Determine the (x, y) coordinate at the center of the cell enclosing the given text.  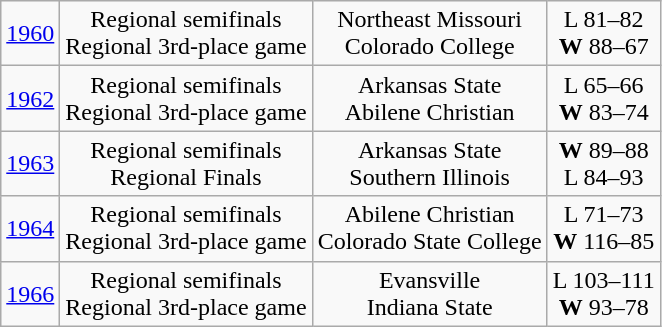
1962 (30, 98)
1966 (30, 294)
Arkansas StateAbilene Christian (430, 98)
Arkansas StateSouthern Illinois (430, 164)
EvansvilleIndiana State (430, 294)
L 81–82W 88–67 (604, 34)
L 65–66W 83–74 (604, 98)
L 103–111W 93–78 (604, 294)
Regional semifinalsRegional Finals (186, 164)
L 71–73W 116–85 (604, 228)
W 89–88L 84–93 (604, 164)
Northeast MissouriColorado College (430, 34)
1960 (30, 34)
1964 (30, 228)
Abilene ChristianColorado State College (430, 228)
1963 (30, 164)
